Provide the [X, Y] coordinate of the cell's center where the given text is located.  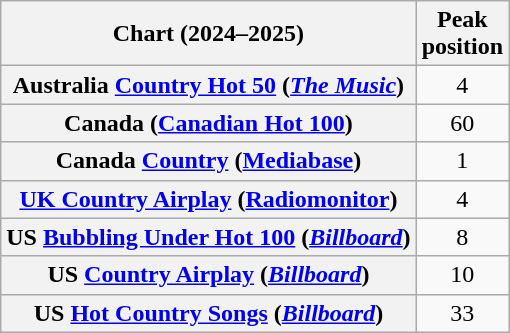
Peakposition [462, 34]
Chart (2024–2025) [208, 34]
US Bubbling Under Hot 100 (Billboard) [208, 237]
Canada Country (Mediabase) [208, 161]
US Hot Country Songs (Billboard) [208, 313]
8 [462, 237]
33 [462, 313]
60 [462, 123]
Canada (Canadian Hot 100) [208, 123]
1 [462, 161]
10 [462, 275]
Australia Country Hot 50 (The Music) [208, 85]
UK Country Airplay (Radiomonitor) [208, 199]
US Country Airplay (Billboard) [208, 275]
